Return the (X, Y) coordinate for the center point of the cell that contains the specified text.  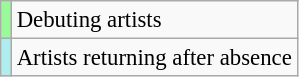
Debuting artists (154, 20)
Artists returning after absence (154, 58)
